Capture the cell that displays the provided text and extract its (X, Y) central coordinate. 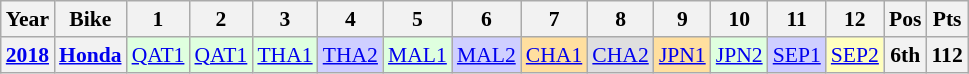
2018 (28, 55)
MAL1 (418, 55)
JPN2 (740, 55)
THA1 (284, 55)
SEP2 (855, 55)
THA2 (350, 55)
12 (855, 19)
CHA2 (620, 55)
MAL2 (486, 55)
112 (946, 55)
1 (158, 19)
9 (682, 19)
2 (220, 19)
8 (620, 19)
Pts (946, 19)
Bike (90, 19)
Pos (906, 19)
4 (350, 19)
Honda (90, 55)
6 (486, 19)
SEP1 (797, 55)
5 (418, 19)
CHA1 (554, 55)
11 (797, 19)
3 (284, 19)
Year (28, 19)
7 (554, 19)
10 (740, 19)
6th (906, 55)
JPN1 (682, 55)
